Return [x, y] of the center of cell containing provided text 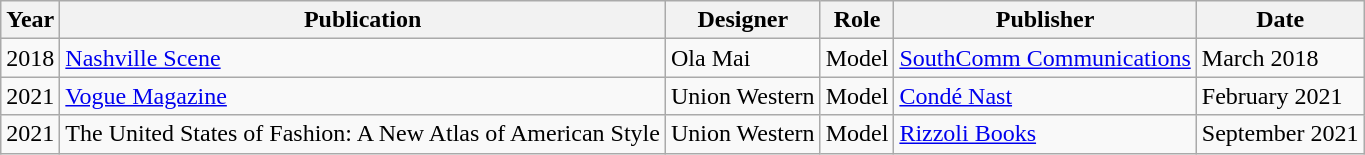
Date [1280, 20]
SouthComm Communications [1045, 58]
Nashville Scene [363, 58]
Rizzoli Books [1045, 134]
The United States of Fashion: A New Atlas of American Style [363, 134]
Designer [742, 20]
2018 [30, 58]
Condé Nast [1045, 96]
Year [30, 20]
March 2018 [1280, 58]
Ola Mai [742, 58]
Vogue Magazine [363, 96]
September 2021 [1280, 134]
February 2021 [1280, 96]
Publisher [1045, 20]
Publication [363, 20]
Role [857, 20]
